Search for the cell housing the specified text and yield its (X, Y) center coordinate. 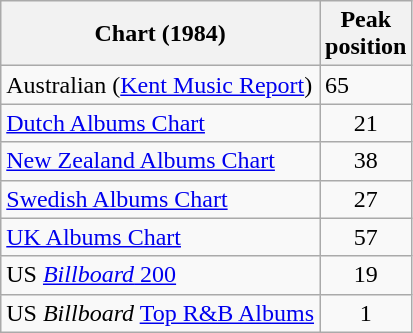
New Zealand Albums Chart (160, 161)
Peakposition (366, 34)
US Billboard 200 (160, 275)
65 (366, 85)
US Billboard Top R&B Albums (160, 313)
38 (366, 161)
19 (366, 275)
Swedish Albums Chart (160, 199)
1 (366, 313)
Chart (1984) (160, 34)
Dutch Albums Chart (160, 123)
UK Albums Chart (160, 237)
Australian (Kent Music Report) (160, 85)
27 (366, 199)
21 (366, 123)
57 (366, 237)
